From the cell containing the given text, extract its center point as (X, Y) coordinate. 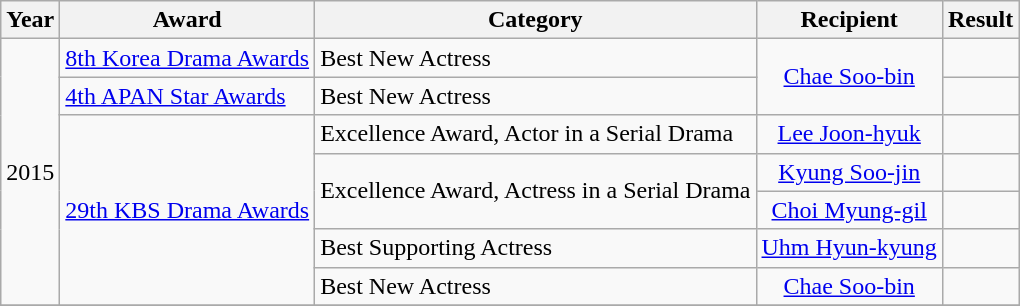
Lee Joon-hyuk (849, 134)
2015 (30, 172)
8th Korea Drama Awards (188, 58)
Best Supporting Actress (536, 248)
Kyung Soo-jin (849, 172)
Choi Myung-gil (849, 210)
Excellence Award, Actress in a Serial Drama (536, 191)
4th APAN Star Awards (188, 96)
29th KBS Drama Awards (188, 210)
Recipient (849, 20)
Uhm Hyun-kyung (849, 248)
Result (980, 20)
Excellence Award, Actor in a Serial Drama (536, 134)
Category (536, 20)
Award (188, 20)
Year (30, 20)
